Scan for the cell matching the given text and deliver its (X, Y) coordinate at center. 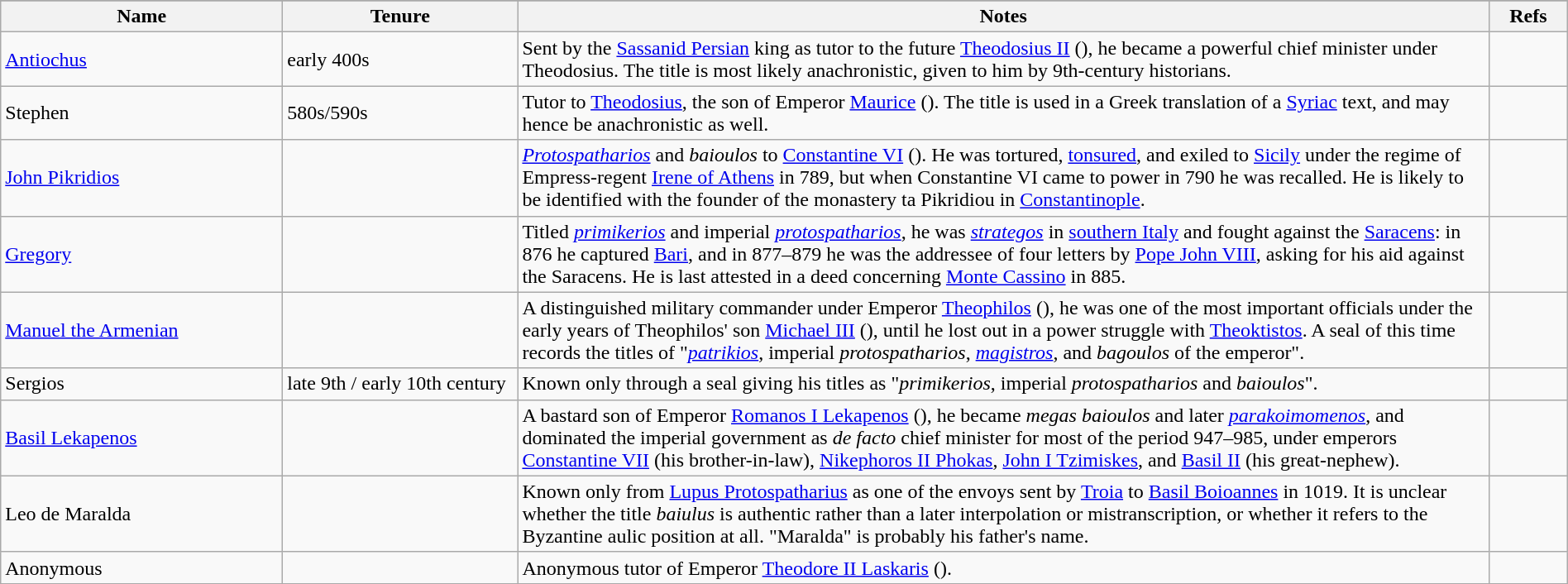
Gregory (142, 254)
Anonymous tutor of Emperor Theodore II Laskaris (). (1004, 567)
Basil Lekapenos (142, 438)
Tenure (400, 17)
John Pikridios (142, 178)
Stephen (142, 112)
580s/590s (400, 112)
Manuel the Armenian (142, 330)
early 400s (400, 60)
Antiochus (142, 60)
Leo de Maralda (142, 514)
late 9th / early 10th century (400, 384)
Sergios (142, 384)
Refs (1528, 17)
Anonymous (142, 567)
Known only through a seal giving his titles as "primikerios, imperial protospatharios and baioulos". (1004, 384)
Notes (1004, 17)
Name (142, 17)
